Detect which cell encompasses the target text, then output its (X, Y) center coordinate. 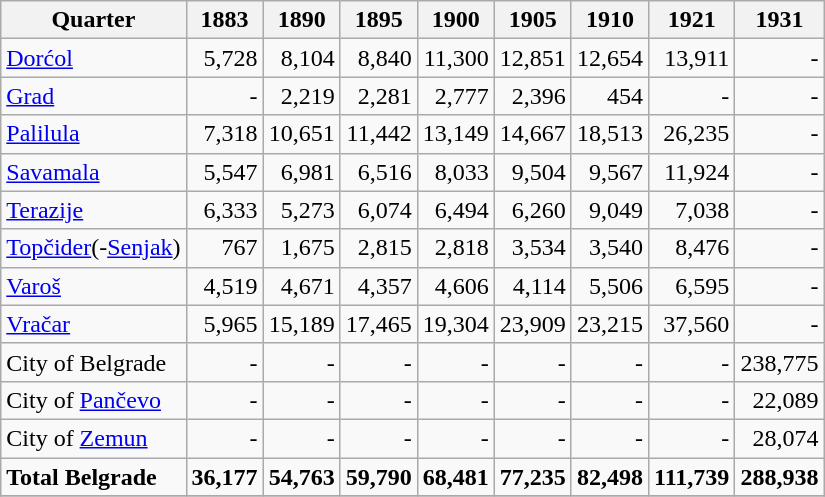
City of Belgrade (94, 362)
13,911 (691, 58)
6,516 (378, 172)
Vračar (94, 324)
5,965 (224, 324)
6,260 (532, 210)
6,494 (456, 210)
1895 (378, 20)
26,235 (691, 134)
1905 (532, 20)
238,775 (780, 362)
Topčider(-Senjak) (94, 248)
14,667 (532, 134)
7,318 (224, 134)
1931 (780, 20)
767 (224, 248)
23,909 (532, 324)
Dorćol (94, 58)
54,763 (302, 477)
10,651 (302, 134)
454 (610, 96)
1900 (456, 20)
37,560 (691, 324)
1910 (610, 20)
8,104 (302, 58)
18,513 (610, 134)
4,114 (532, 286)
28,074 (780, 438)
4,357 (378, 286)
68,481 (456, 477)
5,273 (302, 210)
2,815 (378, 248)
77,235 (532, 477)
1883 (224, 20)
City of Pančevo (94, 400)
2,777 (456, 96)
Palilula (94, 134)
Savamala (94, 172)
22,089 (780, 400)
6,595 (691, 286)
5,547 (224, 172)
13,149 (456, 134)
12,851 (532, 58)
19,304 (456, 324)
Grad (94, 96)
9,049 (610, 210)
2,396 (532, 96)
6,074 (378, 210)
11,924 (691, 172)
9,504 (532, 172)
1,675 (302, 248)
3,534 (532, 248)
59,790 (378, 477)
4,519 (224, 286)
6,333 (224, 210)
111,739 (691, 477)
2,219 (302, 96)
1921 (691, 20)
288,938 (780, 477)
11,442 (378, 134)
6,981 (302, 172)
2,818 (456, 248)
8,476 (691, 248)
36,177 (224, 477)
8,033 (456, 172)
3,540 (610, 248)
11,300 (456, 58)
4,671 (302, 286)
12,654 (610, 58)
Varoš (94, 286)
2,281 (378, 96)
City of Zemun (94, 438)
4,606 (456, 286)
9,567 (610, 172)
Quarter (94, 20)
5,506 (610, 286)
1890 (302, 20)
15,189 (302, 324)
7,038 (691, 210)
8,840 (378, 58)
23,215 (610, 324)
17,465 (378, 324)
Total Belgrade (94, 477)
Terazije (94, 210)
82,498 (610, 477)
5,728 (224, 58)
